Return [X, Y] of the center of cell containing provided text 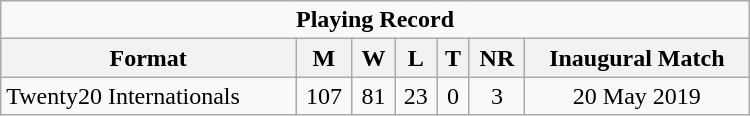
L [416, 58]
Inaugural Match [636, 58]
20 May 2019 [636, 96]
81 [373, 96]
T [454, 58]
3 [496, 96]
107 [324, 96]
M [324, 58]
NR [496, 58]
Twenty20 Internationals [148, 96]
23 [416, 96]
Format [148, 58]
W [373, 58]
Playing Record [375, 20]
0 [454, 96]
